Return the [X, Y] coordinate for the center point of the cell that contains the specified text.  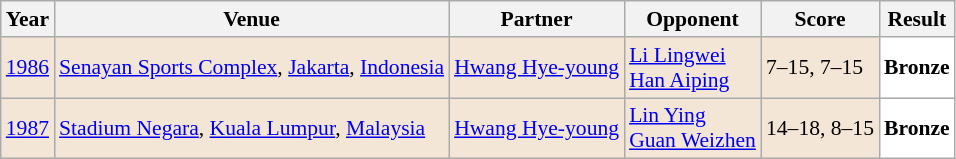
Venue [252, 19]
Partner [536, 19]
Li Lingwei Han Aiping [692, 68]
Score [820, 19]
Lin Ying Guan Weizhen [692, 128]
Year [28, 19]
1986 [28, 68]
Senayan Sports Complex, Jakarta, Indonesia [252, 68]
7–15, 7–15 [820, 68]
14–18, 8–15 [820, 128]
Result [917, 19]
Stadium Negara, Kuala Lumpur, Malaysia [252, 128]
Opponent [692, 19]
1987 [28, 128]
